Locate the cell with the specified text and output its [x, y] center coordinate. 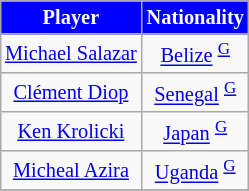
Ken Krolicki [71, 132]
Senegal G [196, 92]
Michael Salazar [71, 54]
Nationality [196, 17]
Belize G [196, 54]
Player [71, 17]
Micheal Azira [71, 170]
Clément Diop [71, 92]
Uganda G [196, 170]
Japan G [196, 132]
